Return the (X, Y) coordinate for the center point of the cell that contains the specified text.  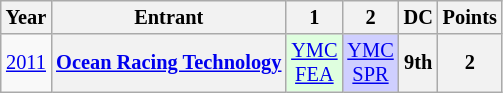
2011 (26, 63)
1 (314, 17)
YMCFEA (314, 63)
YMCSPR (370, 63)
Year (26, 17)
Points (470, 17)
DC (418, 17)
9th (418, 63)
Entrant (168, 17)
Ocean Racing Technology (168, 63)
